For the text-containing cell, return its midpoint in (X, Y) coordinate format. 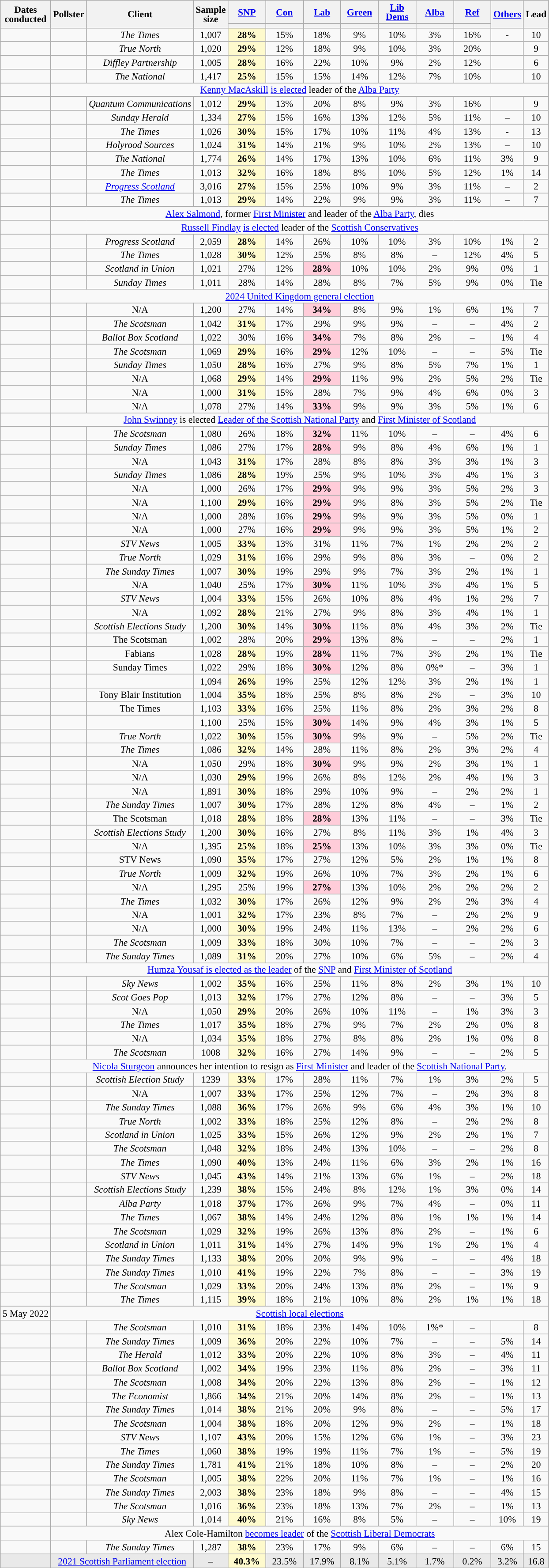
16.8 (536, 1561)
1,045 (211, 1176)
SNP (247, 12)
1,080 (211, 434)
Ref (472, 12)
1,094 (211, 681)
Scottish local elections (300, 1314)
1,034 (211, 1039)
1,008 (211, 1382)
Green (359, 12)
Lab (322, 12)
Scot Goes Pop (140, 997)
1,092 (211, 612)
23.5% (284, 1561)
1,781 (211, 1465)
The Herald (140, 1354)
Pollster (69, 14)
1,016 (211, 1506)
Sunday Herald (140, 117)
Quantum Communications (140, 103)
40.3% (247, 1561)
1,048 (211, 1148)
Nicola Sturgeon announces her intention to resign as First Minister and leader of the Scottish National Party. (300, 1066)
1,103 (211, 708)
1,020 (211, 49)
Lead (536, 14)
1,866 (211, 1396)
John Swinney is elected Leader of the Scottish National Party and First Minister of Scotland (300, 420)
Con (284, 12)
1,060 (211, 1451)
1,067 (211, 1217)
1,395 (211, 846)
1,417 (211, 76)
17.9% (322, 1561)
1%* (434, 1327)
20 (536, 1465)
Tony Blair Institution (140, 694)
1,891 (211, 791)
17 (536, 1410)
1,287 (211, 1547)
37% (247, 1203)
2,059 (211, 241)
1,133 (211, 1259)
1008 (211, 1052)
12 (536, 1382)
1,107 (211, 1437)
1239 (211, 1079)
1,017 (211, 1025)
23 (536, 1437)
1,089 (211, 956)
Kenny MacAskill is elected leader of the Alba Party (300, 90)
1,021 (211, 269)
Alex Salmond, former First Minister and leader of the Alba Party, dies (300, 214)
1.7% (434, 1561)
1,088 (211, 1107)
5 May 2022 (26, 1314)
1,042 (211, 323)
3,016 (211, 186)
Humza Yousaf is elected as the leader of the SNP and First Minister of Scotland (300, 970)
0%* (434, 667)
Fabians (140, 654)
1,295 (211, 887)
1,078 (211, 406)
2021 Scottish Parliament election (122, 1561)
Alba (434, 12)
5.1% (397, 1561)
Scottish Election Study (140, 1079)
Holyrood Sources (140, 145)
1,043 (211, 461)
3.2% (508, 1561)
Diffley Partnership (140, 63)
1,069 (211, 351)
1,030 (211, 777)
Lib Dems (397, 12)
1,774 (211, 159)
Russell Findlay is elected leader of the Scottish Conservatives (300, 227)
Client (140, 14)
1,025 (211, 1134)
Alex Cole-Hamilton becomes leader of the Scottish Liberal Democrats (300, 1534)
2,003 (211, 1492)
1,026 (211, 131)
1,032 (211, 901)
1,068 (211, 379)
2024 United Kingdom general election (300, 296)
1,239 (211, 1190)
39% (247, 1299)
0.2% (472, 1561)
1,334 (211, 117)
1,024 (211, 145)
1,001 (211, 914)
1,115 (211, 1299)
8.1% (359, 1561)
Datesconducted (26, 14)
1,040 (211, 585)
Others (508, 14)
The Economist (140, 1396)
Samplesize (211, 14)
Alba Party (140, 1203)
